For the text-containing cell, return its midpoint in (X, Y) coordinate format. 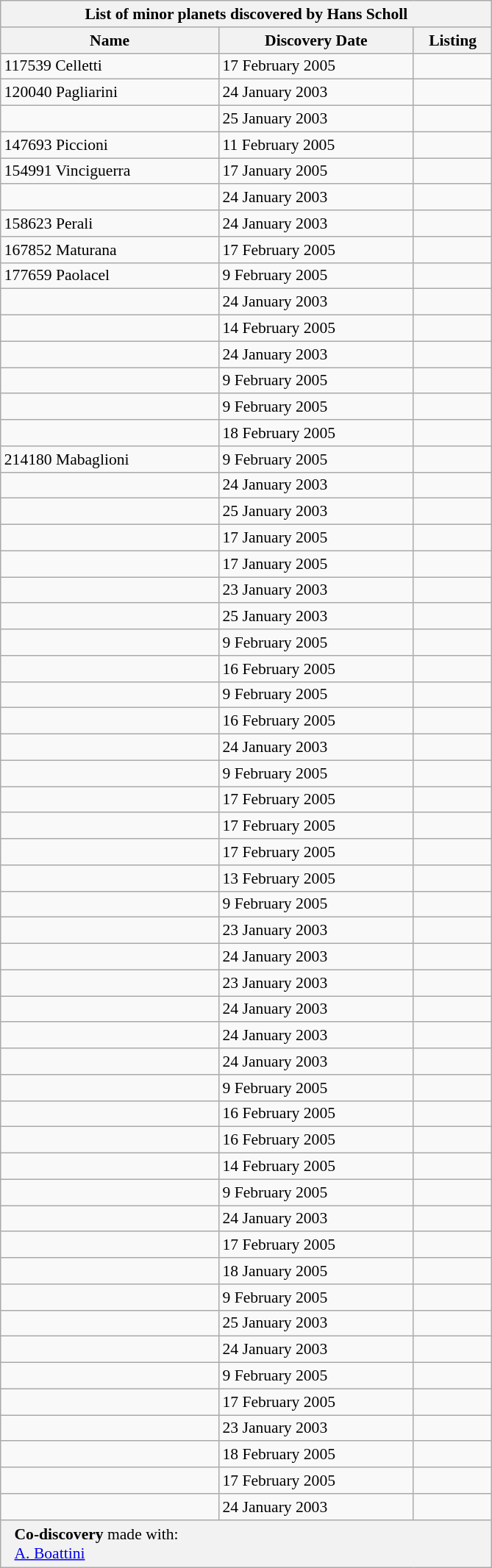
177659 Paolacel (110, 276)
18 January 2005 (316, 1271)
Co-discovery made with: A. Boattini (246, 1543)
List of minor planets discovered by Hans Scholl (246, 14)
154991 Vinciguerra (110, 171)
11 February 2005 (316, 145)
158623 Perali (110, 223)
13 February 2005 (316, 878)
Listing (452, 40)
147693 Piccioni (110, 145)
167852 Maturana (110, 249)
Name (110, 40)
117539 Celletti (110, 66)
Discovery Date (316, 40)
120040 Pagliarini (110, 93)
214180 Mabaglioni (110, 459)
